Capture the cell that displays the provided text and extract its (x, y) central coordinate. 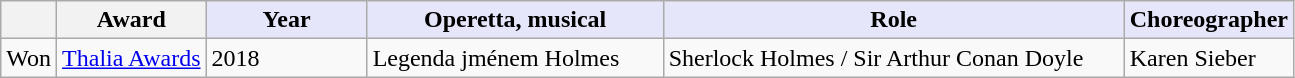
Role (894, 20)
Choreographer (1208, 20)
Year (286, 20)
Legenda jménem Holmes (515, 58)
2018 (286, 58)
Won (29, 58)
Award (132, 20)
Karen Sieber (1208, 58)
Sherlock Holmes / Sir Arthur Conan Doyle (894, 58)
Thalia Awards (132, 58)
Operetta, musical (515, 20)
